For the text-containing cell, return its midpoint in (x, y) coordinate format. 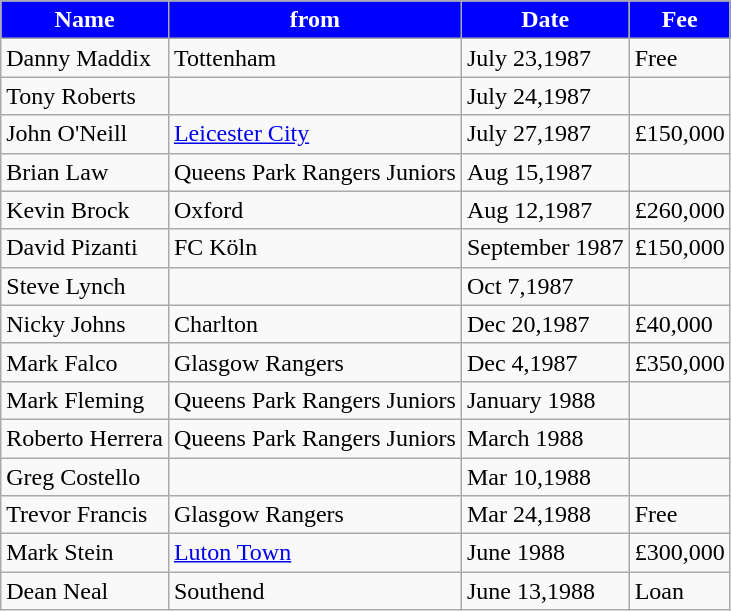
Mark Fleming (85, 400)
Mark Stein (85, 553)
Leicester City (314, 134)
Aug 12,1987 (545, 210)
Mar 24,1988 (545, 515)
David Pizanti (85, 248)
Kevin Brock (85, 210)
Danny Maddix (85, 58)
Mar 10,1988 (545, 477)
Oct 7,1987 (545, 286)
September 1987 (545, 248)
Nicky Johns (85, 324)
Date (545, 20)
Aug 15,1987 (545, 172)
Charlton (314, 324)
July 23,1987 (545, 58)
£350,000 (680, 362)
Trevor Francis (85, 515)
March 1988 (545, 438)
John O'Neill (85, 134)
Dec 20,1987 (545, 324)
Luton Town (314, 553)
June 13,1988 (545, 591)
June 1988 (545, 553)
Dean Neal (85, 591)
Fee (680, 20)
from (314, 20)
Oxford (314, 210)
July 27,1987 (545, 134)
Southend (314, 591)
Dec 4,1987 (545, 362)
Brian Law (85, 172)
Name (85, 20)
Steve Lynch (85, 286)
£260,000 (680, 210)
FC Köln (314, 248)
January 1988 (545, 400)
Tottenham (314, 58)
£300,000 (680, 553)
Loan (680, 591)
Mark Falco (85, 362)
£40,000 (680, 324)
July 24,1987 (545, 96)
Greg Costello (85, 477)
Tony Roberts (85, 96)
Roberto Herrera (85, 438)
